Search for the cell housing the specified text and yield its [x, y] center coordinate. 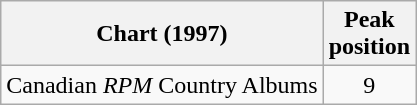
Chart (1997) [162, 34]
Peakposition [369, 34]
Canadian RPM Country Albums [162, 85]
9 [369, 85]
